From the cell containing the given text, extract its center point as [x, y] coordinate. 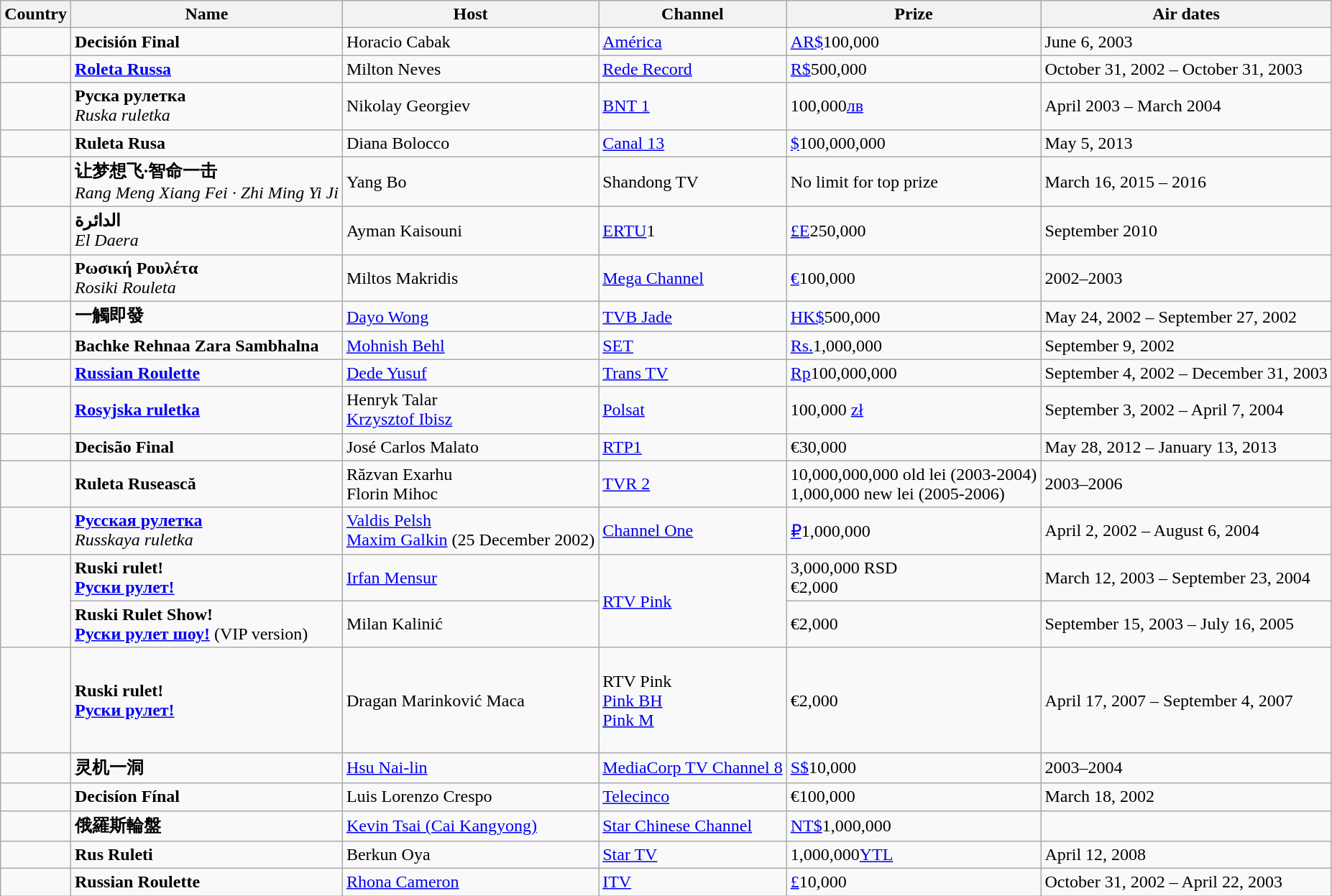
October 31, 2002 – April 22, 2003 [1186, 882]
Ruleta Rusa [206, 143]
Star TV [693, 855]
September 9, 2002 [1186, 346]
100,000лв [914, 106]
April 17, 2007 – September 4, 2007 [1186, 700]
May 24, 2002 – September 27, 2002 [1186, 316]
Diana Bolocco [470, 143]
Decisão Final [206, 447]
Roleta Russa [206, 69]
September 4, 2002 – December 31, 2003 [1186, 373]
1,000,000YTL [914, 855]
Руска pулeткaRuska ruletka [206, 106]
Dede Yusuf [470, 373]
10,000,000,000 old lei (2003-2004) 1,000,000 new lei (2005-2006) [914, 484]
2003–2006 [1186, 484]
俄羅斯輪盤 [206, 826]
RTV Pink [693, 601]
May 28, 2012 – January 13, 2013 [1186, 447]
Shandong TV [693, 182]
Bachke Rehnaa Zara Sambhalna [206, 346]
Miltos Makridis [470, 277]
April 12, 2008 [1186, 855]
March 12, 2003 – September 23, 2004 [1186, 578]
Irfan Mensur [470, 578]
September 3, 2002 – April 7, 2004 [1186, 410]
TVB Jade [693, 316]
Ρωσική ΡουλέταRosiki Rouleta [206, 277]
Polsat [693, 410]
Rp100,000,000 [914, 373]
RTP1 [693, 447]
April 2, 2002 – August 6, 2004 [1186, 530]
Mega Channel [693, 277]
Yang Bo [470, 182]
一觸即發 [206, 316]
Răzvan ExarhuFlorin Mihoc [470, 484]
Hsu Nai-lin [470, 767]
Русская рулеткаRusskaya ruletka [206, 530]
TVR 2 [693, 484]
الدائرةEl Daera [206, 231]
SET [693, 346]
Horacio Cabak [470, 42]
₽1,000,000 [914, 530]
ITV [693, 882]
Host [470, 14]
NT$1,000,000 [914, 826]
América [693, 42]
Nikolay Georgiev [470, 106]
Ruski Rulet Show!Руски рулет шоу! (VIP version) [206, 624]
让梦想飞·智命一击Rang Meng Xiang Fei · Zhi Ming Yi Ji [206, 182]
September 15, 2003 – July 16, 2005 [1186, 624]
Ayman Kaisouni [470, 231]
AR$100,000 [914, 42]
Ruleta Rusească [206, 484]
ERTU1 [693, 231]
Henryk TalarKrzysztof Ibisz [470, 410]
Milton Neves [470, 69]
$100,000,000 [914, 143]
Channel One [693, 530]
MediaCorp TV Channel 8 [693, 767]
R$500,000 [914, 69]
José Carlos Malato [470, 447]
June 6, 2003 [1186, 42]
Canal 13 [693, 143]
Channel [693, 14]
Country [36, 14]
RTV PinkPink BHPink M [693, 700]
Telecinco [693, 797]
Rhona Cameron [470, 882]
Rs.1,000,000 [914, 346]
Milan Kalinić [470, 624]
£E250,000 [914, 231]
September 2010 [1186, 231]
Trans TV [693, 373]
Mohnish Behl [470, 346]
Dragan Marinković Maca [470, 700]
3,000,000 RSD€2,000 [914, 578]
No limit for top prize [914, 182]
October 31, 2002 – October 31, 2003 [1186, 69]
Prize [914, 14]
March 18, 2002 [1186, 797]
Decisíon Fínal [206, 797]
May 5, 2013 [1186, 143]
March 16, 2015 – 2016 [1186, 182]
BNT 1 [693, 106]
Rosyjska ruletka [206, 410]
2002–2003 [1186, 277]
Decisión Final [206, 42]
灵机一洞 [206, 767]
Star Chinese Channel [693, 826]
100,000 zł [914, 410]
S$10,000 [914, 767]
Kevin Tsai (Cai Kangyong) [470, 826]
April 2003 – March 2004 [1186, 106]
Air dates [1186, 14]
Name [206, 14]
Rede Record [693, 69]
Berkun Oya [470, 855]
Dayo Wong [470, 316]
Valdis PelshMaxim Galkin (25 December 2002) [470, 530]
2003–2004 [1186, 767]
€30,000 [914, 447]
£10,000 [914, 882]
Luis Lorenzo Crespo [470, 797]
Rus Ruleti [206, 855]
HK$500,000 [914, 316]
